Find where the given text appears and provide that cell's center as (X, Y) coordinate. 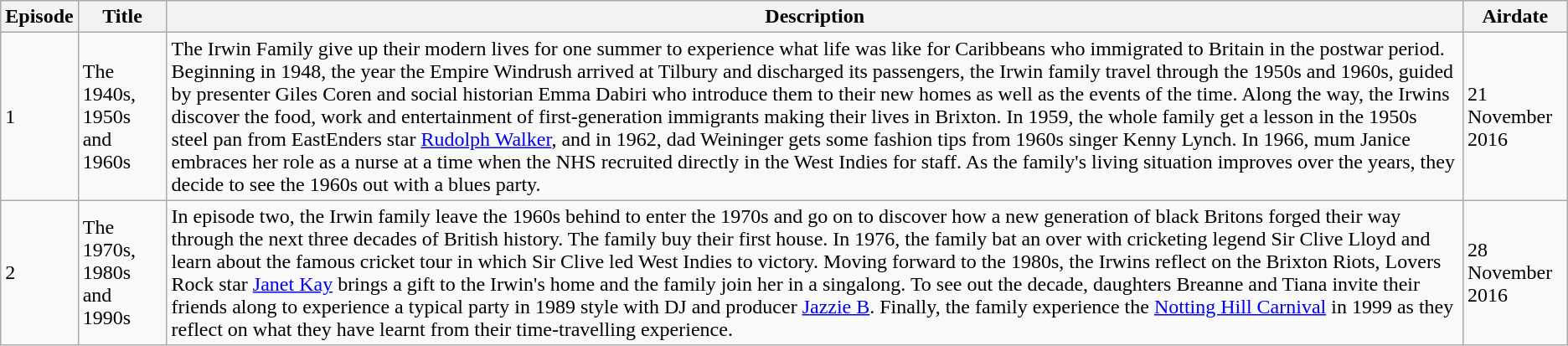
Description (814, 17)
21 November 2016 (1514, 116)
The 1940s, 1950s and 1960s (122, 116)
1 (39, 116)
Title (122, 17)
Episode (39, 17)
The 1970s, 1980s and 1990s (122, 273)
2 (39, 273)
28 November 2016 (1514, 273)
Airdate (1514, 17)
